Return [X, Y] of the center of cell containing provided text 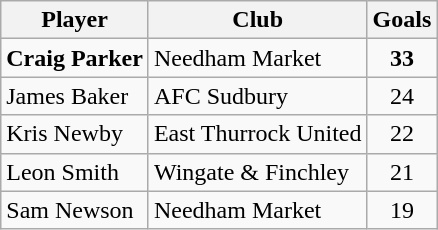
Sam Newson [75, 210]
East Thurrock United [258, 134]
Kris Newby [75, 134]
33 [402, 58]
AFC Sudbury [258, 96]
James Baker [75, 96]
Goals [402, 20]
Craig Parker [75, 58]
Player [75, 20]
21 [402, 172]
Leon Smith [75, 172]
Club [258, 20]
22 [402, 134]
Wingate & Finchley [258, 172]
24 [402, 96]
19 [402, 210]
